Scan for the cell matching the given text and deliver its (x, y) coordinate at center. 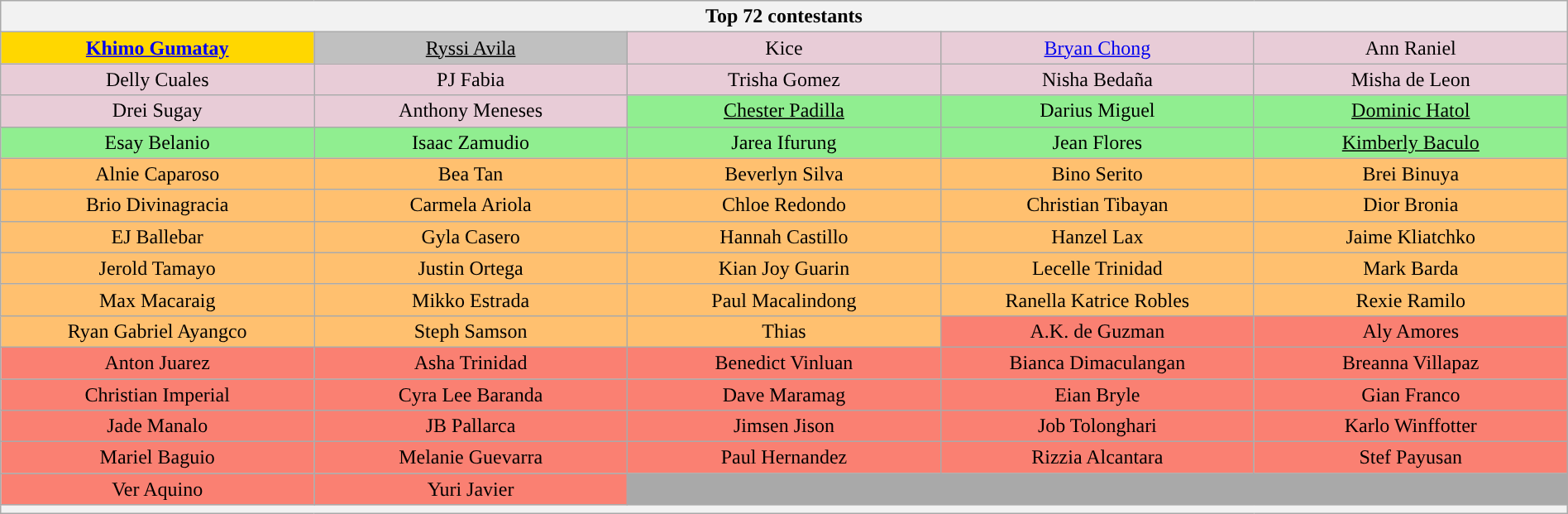
Brio Divinagracia (157, 205)
Melanie Guevarra (471, 458)
Paul Hernandez (784, 458)
Jarea Ifurung (784, 142)
Cyra Lee Baranda (471, 395)
A.K. de Guzman (1097, 331)
Delly Cuales (157, 79)
Mark Barda (1411, 268)
Ryan Gabriel Ayangco (157, 331)
Hannah Castillo (784, 237)
Breanna Villapaz (1411, 363)
Yuri Javier (471, 489)
Trisha Gomez (784, 79)
Jean Flores (1097, 142)
Bino Serito (1097, 174)
Dior Bronia (1411, 205)
Rexie Ramilo (1411, 300)
Mariel Baguio (157, 458)
Esay Belanio (157, 142)
Brei Binuya (1411, 174)
Dave Maramag (784, 395)
Jade Manalo (157, 426)
Nisha Bedaña (1097, 79)
Jerold Tamayo (157, 268)
Justin Ortega (471, 268)
Chloe Redondo (784, 205)
Beverlyn Silva (784, 174)
Christian Imperial (157, 395)
Ryssi Avila (471, 48)
Carmela Ariola (471, 205)
Benedict Vinluan (784, 363)
Aly Amores (1411, 331)
Thias (784, 331)
Max Macaraig (157, 300)
EJ Ballebar (157, 237)
Jaime Kliatchko (1411, 237)
Darius Miguel (1097, 111)
Khimo Gumatay (157, 48)
Alnie Caparoso (157, 174)
Lecelle Trinidad (1097, 268)
Top 72 contestants (784, 17)
Isaac Zamudio (471, 142)
Karlo Winffotter (1411, 426)
Paul Macalindong (784, 300)
Bianca Dimaculangan (1097, 363)
Anton Juarez (157, 363)
JB Pallarca (471, 426)
Ver Aquino (157, 489)
Mikko Estrada (471, 300)
Bea Tan (471, 174)
PJ Fabia (471, 79)
Ann Raniel (1411, 48)
Christian Tibayan (1097, 205)
Dominic Hatol (1411, 111)
Stef Payusan (1411, 458)
Kice (784, 48)
Drei Sugay (157, 111)
Kimberly Baculo (1411, 142)
Chester Padilla (784, 111)
Eian Bryle (1097, 395)
Gian Franco (1411, 395)
Rizzia Alcantara (1097, 458)
Ranella Katrice Robles (1097, 300)
Jimsen Jison (784, 426)
Asha Trinidad (471, 363)
Gyla Casero (471, 237)
Hanzel Lax (1097, 237)
Job Tolonghari (1097, 426)
Anthony Meneses (471, 111)
Kian Joy Guarin (784, 268)
Misha de Leon (1411, 79)
Steph Samson (471, 331)
Bryan Chong (1097, 48)
